Identify which cell holds the provided text, then report its [X, Y] central coordinate. 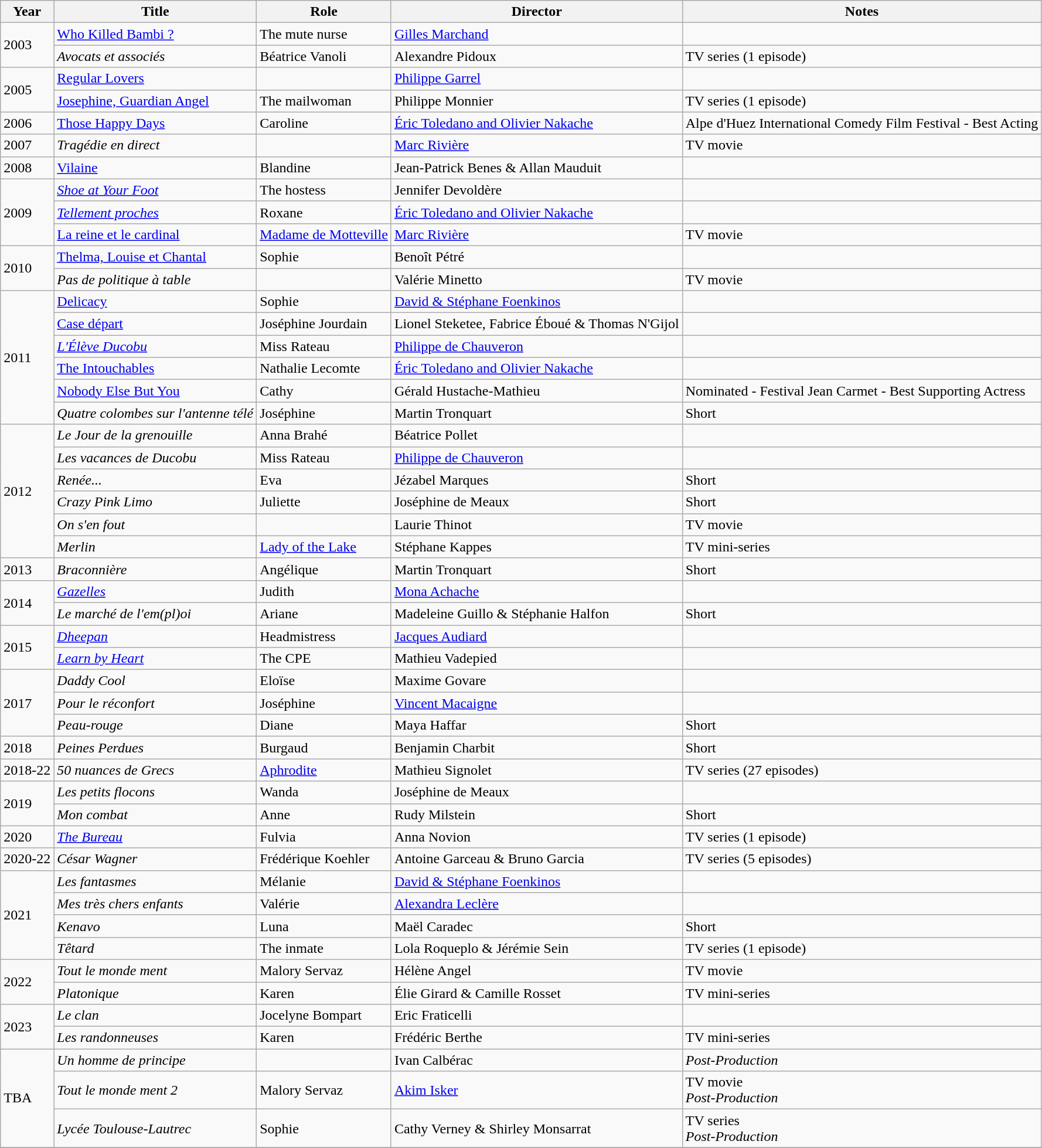
Philippe Monnier [537, 101]
Judith [324, 591]
The mailwoman [324, 101]
Daddy Cool [155, 681]
Lionel Steketee, Fabrice Éboué & Thomas N'Gijol [537, 324]
Pas de politique à table [155, 280]
Learn by Heart [155, 659]
Béatrice Vanoli [324, 56]
Shoe at Your Foot [155, 190]
Valérie [324, 904]
Cathy [324, 391]
Les randonneuses [155, 1038]
2015 [27, 647]
Tout le monde ment 2 [155, 1090]
Angélique [324, 569]
Anne [324, 815]
2003 [27, 45]
Fulvia [324, 837]
Tragédie en direct [155, 145]
César Wagner [155, 859]
Philippe Garrel [537, 79]
Mon combat [155, 815]
2020 [27, 837]
Headmistress [324, 636]
50 nuances de Grecs [155, 770]
Year [27, 12]
Kenavo [155, 926]
Dheepan [155, 636]
Braconnière [155, 569]
Peines Perdues [155, 748]
Le Jour de la grenouille [155, 435]
Maxime Govare [537, 681]
Anna Brahé [324, 435]
Burgaud [324, 748]
Mes très chers enfants [155, 904]
Les vacances de Ducobu [155, 458]
Madame de Motteville [324, 234]
Regular Lovers [155, 79]
Nominated - Festival Jean Carmet - Best Supporting Actress [861, 391]
Gilles Marchand [537, 34]
Crazy Pink Limo [155, 502]
2013 [27, 569]
Mathieu Signolet [537, 770]
Roxane [324, 212]
Tout le monde ment [155, 970]
Mélanie [324, 881]
Thelma, Louise et Chantal [155, 257]
Jean-Patrick Benes & Allan Mauduit [537, 168]
TV series (27 episodes) [861, 770]
2008 [27, 168]
Stéphane Kappes [537, 547]
TV series (5 episodes) [861, 859]
Cathy Verney & Shirley Monsarrat [537, 1129]
2017 [27, 703]
Le clan [155, 1016]
TV moviePost-Production [861, 1090]
Akim Isker [537, 1090]
The Intouchables [155, 369]
Lycée Toulouse-Lautrec [155, 1129]
2021 [27, 915]
Eva [324, 480]
2012 [27, 491]
Nobody Else But You [155, 391]
The mute nurse [324, 34]
Eric Fraticelli [537, 1016]
Diane [324, 725]
Frédéric Berthe [537, 1038]
Alexandre Pidoux [537, 56]
2009 [27, 212]
Aphrodite [324, 770]
The hostess [324, 190]
Élie Girard & Camille Rosset [537, 993]
Vilaine [155, 168]
Quatre colombes sur l'antenne télé [155, 413]
Jézabel Marques [537, 480]
Notes [861, 12]
La reine et le cardinal [155, 234]
Those Happy Days [155, 123]
Mona Achache [537, 591]
Post-Production [861, 1060]
Les petits flocons [155, 792]
Hélène Angel [537, 970]
Tellement proches [155, 212]
TV seriesPost-Production [861, 1129]
Lady of the Lake [324, 547]
2014 [27, 602]
Nathalie Lecomte [324, 369]
2011 [27, 357]
2022 [27, 982]
Wanda [324, 792]
Un homme de principe [155, 1060]
Caroline [324, 123]
Juliette [324, 502]
Gazelles [155, 591]
Role [324, 12]
Director [537, 12]
Maël Caradec [537, 926]
The CPE [324, 659]
The inmate [324, 948]
Renée... [155, 480]
Jocelyne Bompart [324, 1016]
Alpe d'Huez International Comedy Film Festival - Best Acting [861, 123]
2018-22 [27, 770]
Who Killed Bambi ? [155, 34]
Rudy Milstein [537, 815]
Maya Haffar [537, 725]
Peau-rouge [155, 725]
Vincent Macaigne [537, 703]
2023 [27, 1027]
2018 [27, 748]
Pour le réconfort [155, 703]
Avocats et associés [155, 56]
The Bureau [155, 837]
Jennifer Devoldère [537, 190]
2019 [27, 803]
Frédérique Koehler [324, 859]
Case départ [155, 324]
On s'en fout [155, 524]
2005 [27, 90]
Gérald Hustache-Mathieu [537, 391]
Valérie Minetto [537, 280]
Lola Roqueplo & Jérémie Sein [537, 948]
TBA [27, 1098]
2010 [27, 268]
Les fantasmes [155, 881]
Ivan Calbérac [537, 1060]
Ariane [324, 614]
Blandine [324, 168]
Eloïse [324, 681]
Jacques Audiard [537, 636]
Joséphine Jourdain [324, 324]
Benjamin Charbit [537, 748]
Luna [324, 926]
Antoine Garceau & Bruno Garcia [537, 859]
Josephine, Guardian Angel [155, 101]
Béatrice Pollet [537, 435]
L'Élève Ducobu [155, 346]
Mathieu Vadepied [537, 659]
Alexandra Leclère [537, 904]
Merlin [155, 547]
Têtard [155, 948]
Title [155, 12]
Le marché de l'em(pl)oi [155, 614]
Platonique [155, 993]
2007 [27, 145]
Madeleine Guillo & Stéphanie Halfon [537, 614]
2020-22 [27, 859]
Anna Novion [537, 837]
Delicacy [155, 302]
Benoît Pétré [537, 257]
2006 [27, 123]
Laurie Thinot [537, 524]
